For the text-containing cell, return its midpoint in (X, Y) coordinate format. 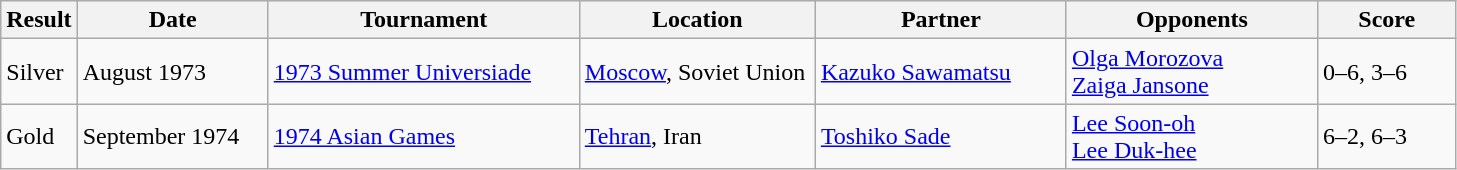
Kazuko Sawamatsu (940, 72)
Date (172, 20)
Tehran, Iran (697, 136)
1973 Summer Universiade (424, 72)
6–2, 6–3 (1386, 136)
Opponents (1192, 20)
Tournament (424, 20)
Silver (39, 72)
Toshiko Sade (940, 136)
Score (1386, 20)
Result (39, 20)
Partner (940, 20)
Location (697, 20)
1974 Asian Games (424, 136)
September 1974 (172, 136)
Gold (39, 136)
Moscow, Soviet Union (697, 72)
Lee Soon-oh Lee Duk-hee (1192, 136)
0–6, 3–6 (1386, 72)
Olga Morozova Zaiga Jansone (1192, 72)
August 1973 (172, 72)
